Return the [x, y] coordinate for the center point of the cell that contains the specified text.  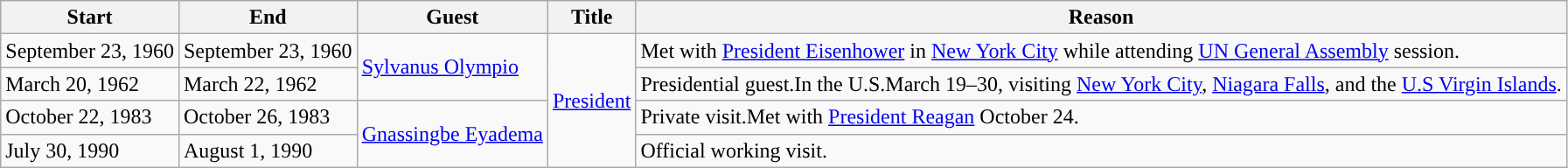
Presidential guest.In the U.S.March 19–30, visiting New York City, Niagara Falls, and the U.S Virgin Islands. [1101, 84]
Start [90, 17]
August 1, 1990 [268, 150]
Reason [1101, 17]
October 26, 1983 [268, 117]
March 20, 1962 [90, 84]
Sylvanus Olympio [452, 67]
Title [591, 17]
Official working visit. [1101, 150]
Private visit.Met with President Reagan October 24. [1101, 117]
Met with President Eisenhower in New York City while attending UN General Assembly session. [1101, 51]
July 30, 1990 [90, 150]
President [591, 101]
End [268, 17]
March 22, 1962 [268, 84]
Gnassingbe Eyadema [452, 134]
Guest [452, 17]
October 22, 1983 [90, 117]
